Locate the cell with the specified text and output its [X, Y] center coordinate. 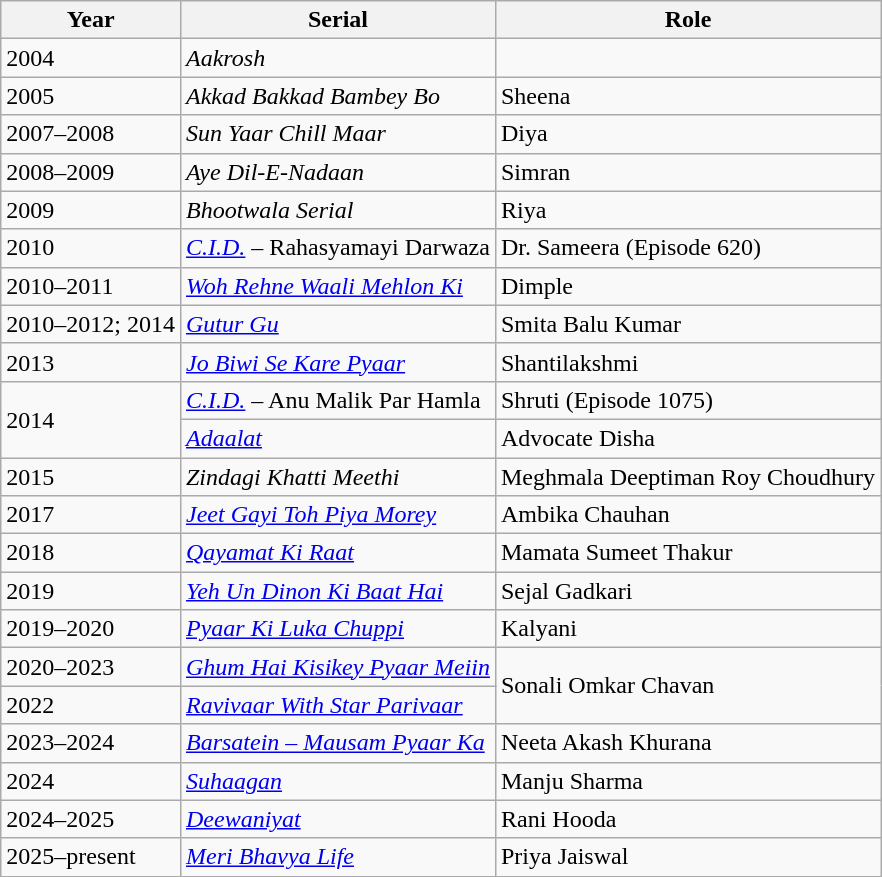
2007–2008 [91, 134]
2014 [91, 419]
Bhootwala Serial [338, 210]
2023–2024 [91, 743]
Sheena [688, 96]
2020–2023 [91, 667]
2008–2009 [91, 172]
Ravivaar With Star Parivaar [338, 705]
Shantilakshmi [688, 362]
Aye Dil-E-Nadaan [338, 172]
2004 [91, 58]
2024 [91, 781]
Ghum Hai Kisikey Pyaar Meiin [338, 667]
Meri Bhavya Life [338, 857]
Yeh Un Dinon Ki Baat Hai [338, 591]
Adaalat [338, 438]
2015 [91, 477]
2018 [91, 553]
Serial [338, 20]
Qayamat Ki Raat [338, 553]
Priya Jaiswal [688, 857]
Dr. Sameera (Episode 620) [688, 248]
Shruti (Episode 1075) [688, 400]
2019–2020 [91, 629]
Jo Biwi Se Kare Pyaar [338, 362]
2010–2012; 2014 [91, 324]
Dimple [688, 286]
2013 [91, 362]
C.I.D. – Anu Malik Par Hamla [338, 400]
Jeet Gayi Toh Piya Morey [338, 515]
2009 [91, 210]
Akkad Bakkad Bambey Bo [338, 96]
Rani Hooda [688, 819]
2024–2025 [91, 819]
Gutur Gu [338, 324]
Ambika Chauhan [688, 515]
Sun Yaar Chill Maar [338, 134]
2019 [91, 591]
Meghmala Deeptiman Roy Choudhury [688, 477]
Zindagi Khatti Meethi [338, 477]
Smita Balu Kumar [688, 324]
Neeta Akash Khurana [688, 743]
Sejal Gadkari [688, 591]
Manju Sharma [688, 781]
Role [688, 20]
Diya [688, 134]
2005 [91, 96]
2017 [91, 515]
Advocate Disha [688, 438]
Aakrosh [338, 58]
Year [91, 20]
2010–2011 [91, 286]
Woh Rehne Waali Mehlon Ki [338, 286]
2010 [91, 248]
2022 [91, 705]
Simran [688, 172]
C.I.D. – Rahasyamayi Darwaza [338, 248]
Suhaagan [338, 781]
Kalyani [688, 629]
Barsatein – Mausam Pyaar Ka [338, 743]
Mamata Sumeet Thakur [688, 553]
2025–present [91, 857]
Deewaniyat [338, 819]
Riya [688, 210]
Sonali Omkar Chavan [688, 686]
Pyaar Ki Luka Chuppi [338, 629]
